Identify which cell holds the provided text, then report its (x, y) central coordinate. 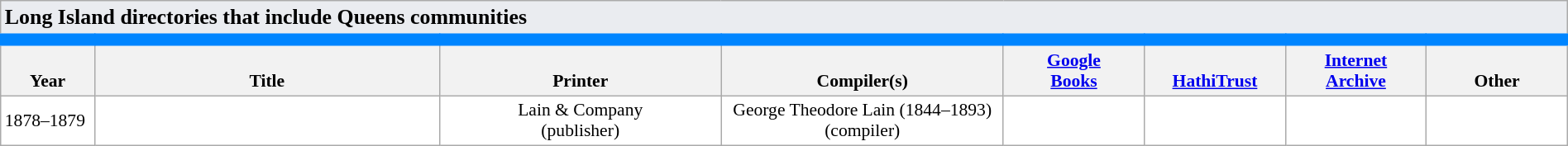
Compiler(s) (862, 68)
Other (1497, 68)
Title (266, 68)
Lain & Company(publisher) (581, 120)
Year (48, 68)
Printer (581, 68)
GoogleBooks (1073, 68)
Long Island directories that include Queens communities (784, 20)
HathiTrust (1215, 68)
1878–1879 (48, 120)
George Theodore Lain (1844–1893)(compiler) (862, 120)
InternetArchive (1355, 68)
